Detect which cell encompasses the target text, then output its [x, y] center coordinate. 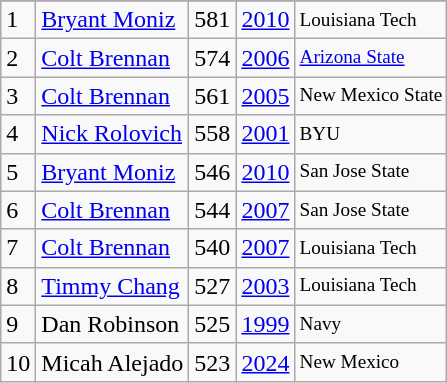
New Mexico [371, 362]
6 [18, 210]
10 [18, 362]
574 [212, 58]
Arizona State [371, 58]
2005 [266, 96]
New Mexico State [371, 96]
2 [18, 58]
2003 [266, 286]
5 [18, 172]
523 [212, 362]
Nick Rolovich [112, 134]
Timmy Chang [112, 286]
525 [212, 324]
7 [18, 248]
3 [18, 96]
4 [18, 134]
544 [212, 210]
2001 [266, 134]
581 [212, 20]
2024 [266, 362]
2006 [266, 58]
Navy [371, 324]
8 [18, 286]
Dan Robinson [112, 324]
540 [212, 248]
1999 [266, 324]
Micah Alejado [112, 362]
527 [212, 286]
BYU [371, 134]
9 [18, 324]
561 [212, 96]
1 [18, 20]
558 [212, 134]
546 [212, 172]
